Find where the given text appears and provide that cell's center as [x, y] coordinate. 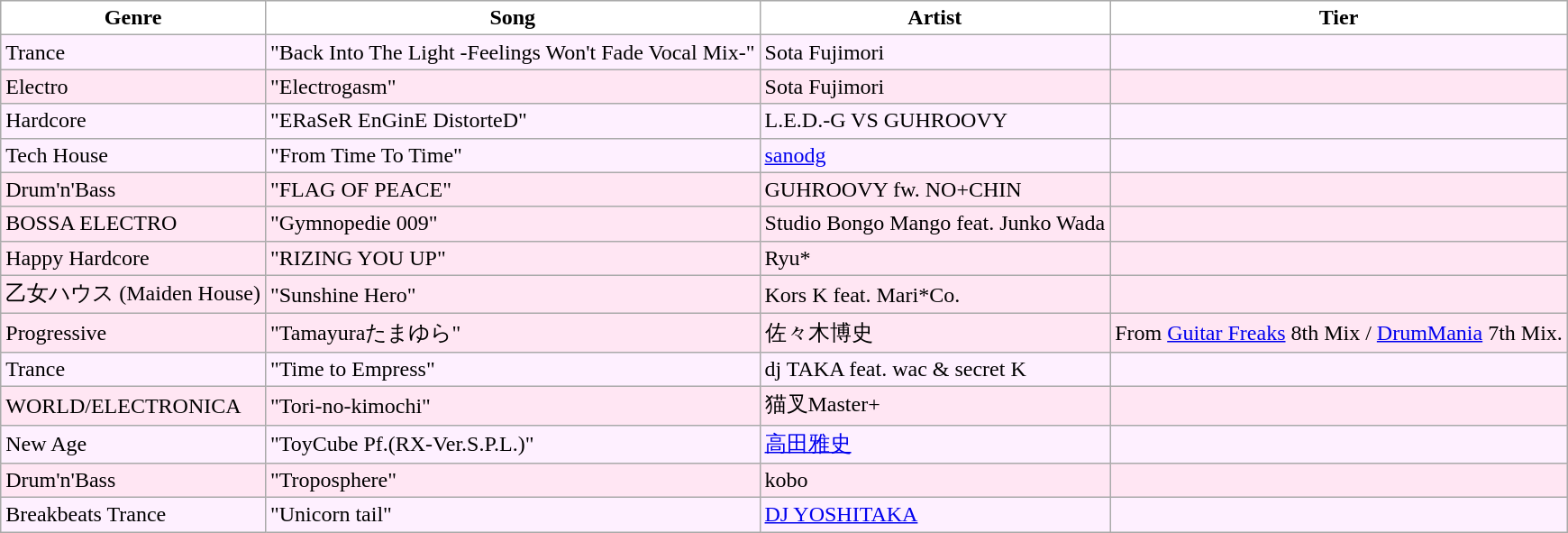
Genre [133, 18]
dj TAKA feat. wac & secret K [935, 369]
Electro [133, 87]
"ToyCube Pf.(RX-Ver.S.P.L.)" [512, 444]
Hardcore [133, 121]
"Troposphere" [512, 481]
Kors K feat. Mari*Co. [935, 294]
New Age [133, 444]
"Sunshine Hero" [512, 294]
DJ YOSHITAKA [935, 515]
Tech House [133, 155]
Tier [1339, 18]
From Guitar Freaks 8th Mix / DrumMania 7th Mix. [1339, 334]
高田雅史 [935, 444]
猫叉Master+ [935, 406]
sanodg [935, 155]
Studio Bongo Mango feat. Junko Wada [935, 224]
"Gymnopedie 009" [512, 224]
Song [512, 18]
L.E.D.-G VS GUHROOVY [935, 121]
BOSSA ELECTRO [133, 224]
WORLD/ELECTRONICA [133, 406]
"Tamayuraたまゆら" [512, 334]
佐々木博史 [935, 334]
"Tori-no-kimochi" [512, 406]
"Time to Empress" [512, 369]
"FLAG OF PEACE" [512, 189]
"Unicorn tail" [512, 515]
乙女ハウス (Maiden House) [133, 294]
Progressive [133, 334]
"RIZING YOU UP" [512, 258]
"From Time To Time" [512, 155]
kobo [935, 481]
Artist [935, 18]
"ERaSeR EnGinE DistorteD" [512, 121]
Breakbeats Trance [133, 515]
"Back Into The Light -Feelings Won't Fade Vocal Mix-" [512, 52]
Ryu* [935, 258]
"Electrogasm" [512, 87]
Happy Hardcore [133, 258]
GUHROOVY fw. NO+CHIN [935, 189]
